Locate the cell with the specified text and output its (X, Y) center coordinate. 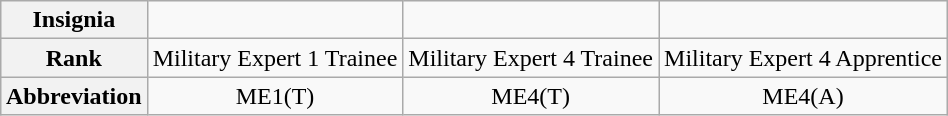
Military Expert 4 Apprentice (804, 58)
Military Expert 1 Trainee (275, 58)
Abbreviation (74, 96)
ME4(T) (531, 96)
Insignia (74, 20)
Rank (74, 58)
ME4(A) (804, 96)
ME1(T) (275, 96)
Military Expert 4 Trainee (531, 58)
